Pinpoint the cell where the given text exists, returning its [x, y] midpoint coordinate. 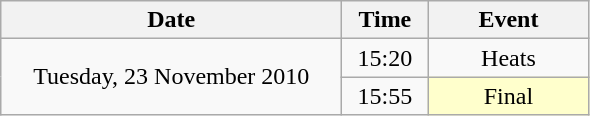
15:20 [385, 58]
Final [508, 96]
Date [172, 20]
Event [508, 20]
Time [385, 20]
15:55 [385, 96]
Tuesday, 23 November 2010 [172, 77]
Heats [508, 58]
